Search for the cell housing the specified text and yield its [X, Y] center coordinate. 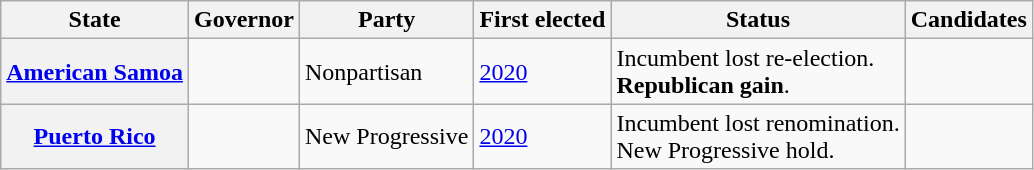
Status [758, 20]
Governor [244, 20]
Party [387, 20]
New Progressive [387, 136]
Candidates [968, 20]
American Samoa [95, 72]
State [95, 20]
Nonpartisan [387, 72]
Incumbent lost re-election.Republican gain. [758, 72]
Puerto Rico [95, 136]
Incumbent lost renomination.New Progressive hold. [758, 136]
First elected [542, 20]
